Scan for the cell matching the given text and deliver its [X, Y] coordinate at center. 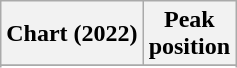
Chart (2022) [72, 34]
Peakposition [189, 34]
